Provide the [X, Y] coordinate of the cell's center where the given text is located.  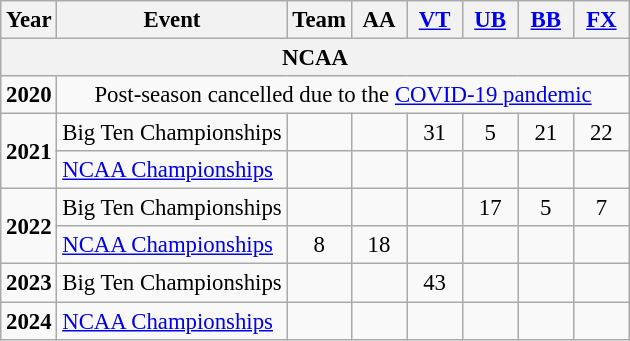
2020 [29, 95]
FX [602, 20]
Post-season cancelled due to the COVID-19 pandemic [343, 95]
17 [490, 208]
Event [172, 20]
2022 [29, 226]
Team [319, 20]
18 [379, 245]
21 [546, 133]
2024 [29, 321]
AA [379, 20]
7 [602, 208]
2023 [29, 283]
BB [546, 20]
22 [602, 133]
43 [435, 283]
31 [435, 133]
VT [435, 20]
8 [319, 245]
2021 [29, 152]
Year [29, 20]
UB [490, 20]
NCAA [315, 58]
